From the cell containing the given text, extract its center point as (x, y) coordinate. 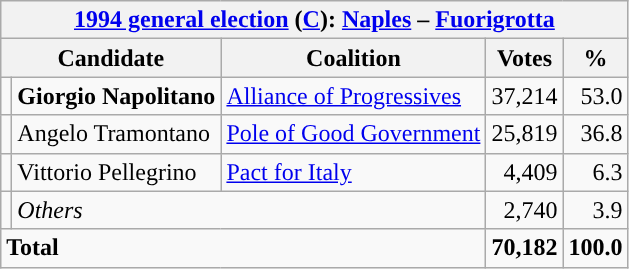
100.0 (596, 248)
Vittorio Pellegrino (116, 172)
3.9 (596, 210)
25,819 (524, 134)
Giorgio Napolitano (116, 96)
Alliance of Progressives (354, 96)
36.8 (596, 134)
Votes (524, 58)
Total (244, 248)
70,182 (524, 248)
Pact for Italy (354, 172)
Pole of Good Government (354, 134)
Others (249, 210)
4,409 (524, 172)
1994 general election (C): Naples – Fuorigrotta (314, 20)
Candidate (111, 58)
53.0 (596, 96)
% (596, 58)
Coalition (354, 58)
2,740 (524, 210)
Angelo Tramontano (116, 134)
37,214 (524, 96)
6.3 (596, 172)
